Provide the (X, Y) coordinate of the cell's center where the given text is located.  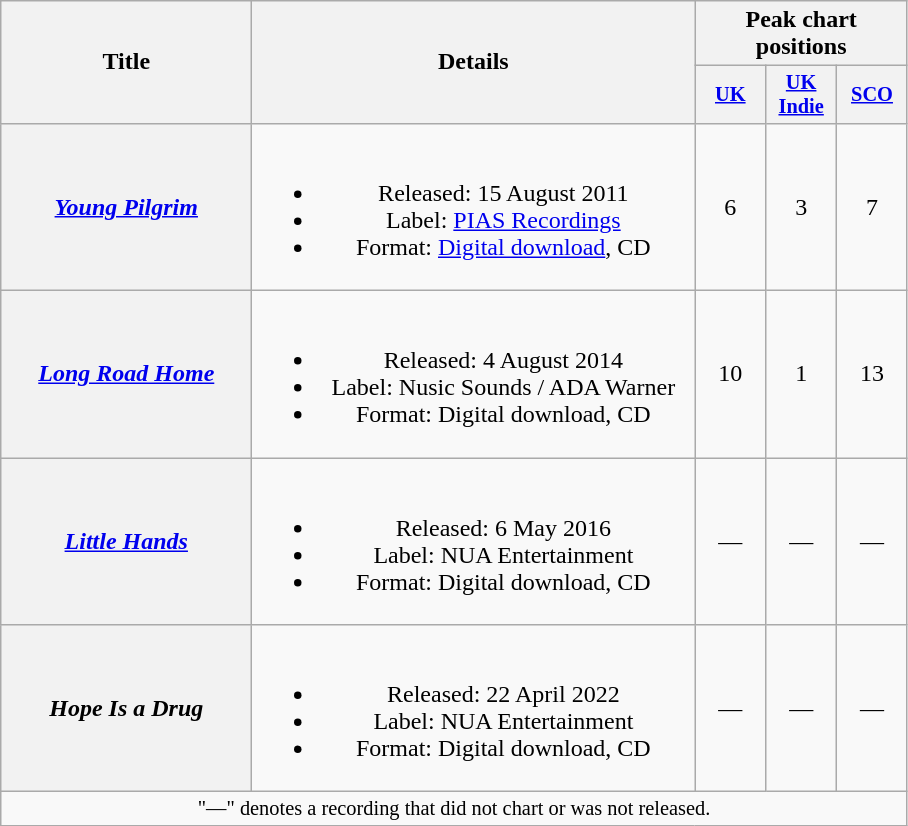
Peak chart positions (802, 34)
7 (872, 206)
Released: 22 April 2022Label: NUA EntertainmentFormat: Digital download, CD (474, 708)
Released: 6 May 2016Label: NUA EntertainmentFormat: Digital download, CD (474, 542)
Long Road Home (126, 374)
Hope Is a Drug (126, 708)
SCO (872, 95)
Title (126, 62)
Released: 15 August 2011Label: PIAS RecordingsFormat: Digital download, CD (474, 206)
Little Hands (126, 542)
10 (730, 374)
13 (872, 374)
"—" denotes a recording that did not chart or was not released. (454, 809)
3 (802, 206)
UK (730, 95)
Details (474, 62)
UK Indie (802, 95)
Released: 4 August 2014Label: Nusic Sounds / ADA WarnerFormat: Digital download, CD (474, 374)
Young Pilgrim (126, 206)
1 (802, 374)
6 (730, 206)
